Identify which cell holds the provided text, then report its (X, Y) central coordinate. 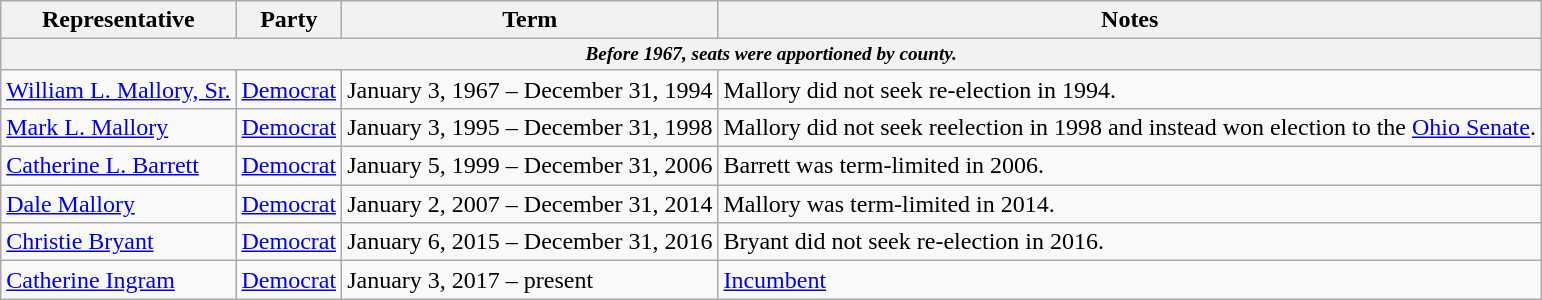
January 5, 1999 – December 31, 2006 (530, 166)
January 6, 2015 – December 31, 2016 (530, 242)
January 3, 1995 – December 31, 1998 (530, 128)
January 3, 1967 – December 31, 1994 (530, 89)
Representative (118, 20)
Catherine Ingram (118, 280)
William L. Mallory, Sr. (118, 89)
Christie Bryant (118, 242)
Notes (1130, 20)
Mallory did not seek re-election in 1994. (1130, 89)
Incumbent (1130, 280)
Party (289, 20)
January 3, 2017 – present (530, 280)
Catherine L. Barrett (118, 166)
Mark L. Mallory (118, 128)
Before 1967, seats were apportioned by county. (772, 55)
Term (530, 20)
Dale Mallory (118, 204)
January 2, 2007 – December 31, 2014 (530, 204)
Mallory was term-limited in 2014. (1130, 204)
Barrett was term-limited in 2006. (1130, 166)
Bryant did not seek re-election in 2016. (1130, 242)
Mallory did not seek reelection in 1998 and instead won election to the Ohio Senate. (1130, 128)
